Return the (x, y) coordinate for the center point of the cell that contains the specified text.  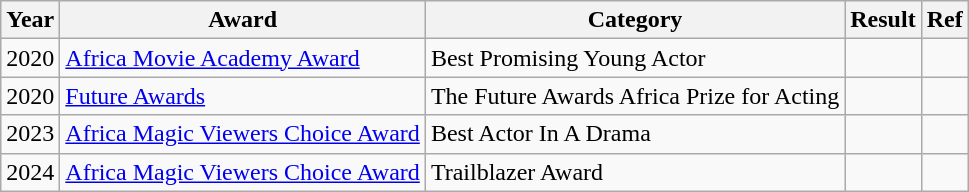
Best Promising Young Actor (634, 58)
The Future Awards Africa Prize for Acting (634, 96)
Future Awards (243, 96)
Result (883, 20)
Category (634, 20)
2024 (30, 172)
Trailblazer Award (634, 172)
Award (243, 20)
Africa Movie Academy Award (243, 58)
Year (30, 20)
2023 (30, 134)
Ref (944, 20)
Best Actor In A Drama (634, 134)
